Determine the [X, Y] coordinate at the center of the cell enclosing the given text.  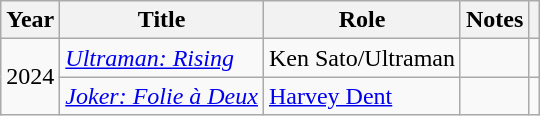
Title [162, 20]
Harvey Dent [362, 96]
Notes [494, 20]
Ultraman: Rising [162, 58]
Role [362, 20]
2024 [30, 77]
Ken Sato/Ultraman [362, 58]
Year [30, 20]
Joker: Folie à Deux [162, 96]
